Output the (X, Y) coordinate of the center of the cell containing the given text.  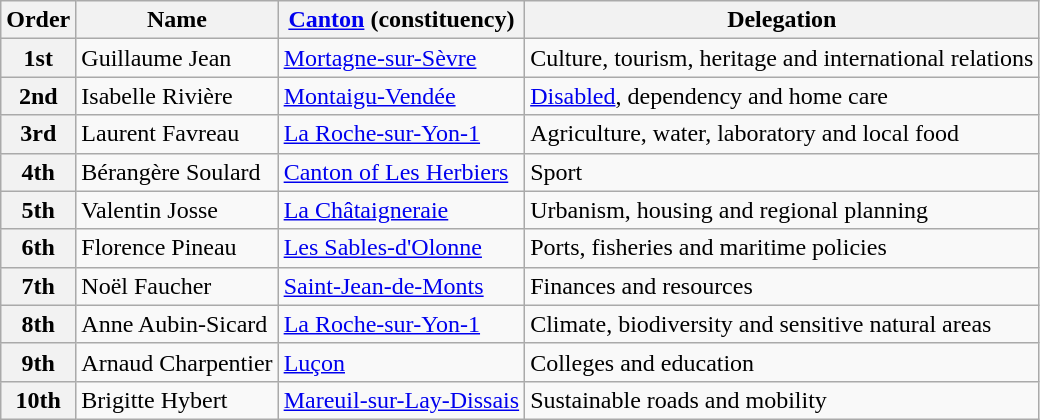
Sport (782, 172)
Saint-Jean-de-Monts (402, 286)
Order (38, 20)
1st (38, 58)
Noël Faucher (177, 286)
Name (177, 20)
Arnaud Charpentier (177, 362)
5th (38, 210)
4th (38, 172)
Agriculture, water, laboratory and local food (782, 134)
Disabled, dependency and home care (782, 96)
Urbanism, housing and regional planning (782, 210)
Climate, biodiversity and sensitive natural areas (782, 324)
Ports, fisheries and maritime policies (782, 248)
Les Sables-d'Olonne (402, 248)
7th (38, 286)
10th (38, 400)
Valentin Josse (177, 210)
La Châtaigneraie (402, 210)
Guillaume Jean (177, 58)
Mortagne-sur-Sèvre (402, 58)
Florence Pineau (177, 248)
Delegation (782, 20)
3rd (38, 134)
Laurent Favreau (177, 134)
Brigitte Hybert (177, 400)
Montaigu-Vendée (402, 96)
2nd (38, 96)
Mareuil-sur-Lay-Dissais (402, 400)
Sustainable roads and mobility (782, 400)
9th (38, 362)
8th (38, 324)
Culture, tourism, heritage and international relations (782, 58)
Luçon (402, 362)
Finances and resources (782, 286)
Isabelle Rivière (177, 96)
6th (38, 248)
Colleges and education (782, 362)
Bérangère Soulard (177, 172)
Anne Aubin-Sicard (177, 324)
Canton (constituency) (402, 20)
Canton of Les Herbiers (402, 172)
